Detect which cell encompasses the target text, then output its (x, y) center coordinate. 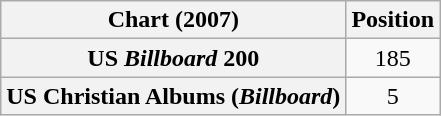
Chart (2007) (174, 20)
US Billboard 200 (174, 58)
5 (393, 96)
Position (393, 20)
185 (393, 58)
US Christian Albums (Billboard) (174, 96)
